Find where the given text appears and provide that cell's center as [x, y] coordinate. 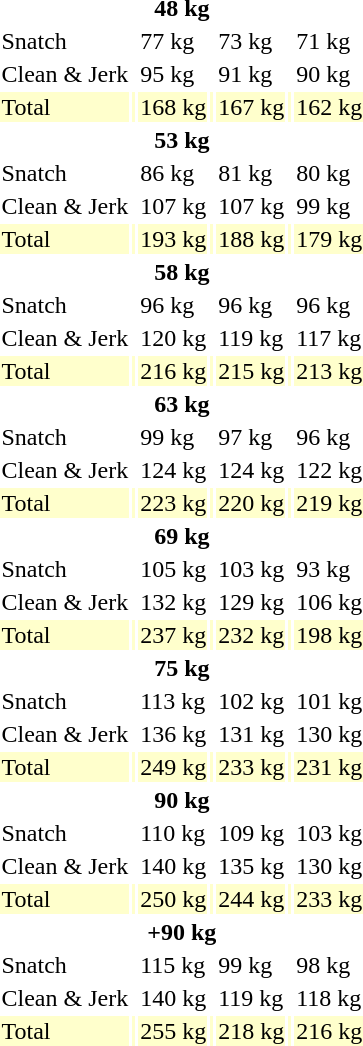
232 kg [252, 635]
131 kg [252, 734]
95 kg [174, 74]
168 kg [174, 107]
97 kg [252, 437]
136 kg [174, 734]
216 kg [174, 371]
244 kg [252, 899]
73 kg [252, 41]
105 kg [174, 569]
120 kg [174, 338]
135 kg [252, 866]
193 kg [174, 239]
188 kg [252, 239]
220 kg [252, 503]
91 kg [252, 74]
167 kg [252, 107]
109 kg [252, 833]
115 kg [174, 965]
129 kg [252, 602]
77 kg [174, 41]
110 kg [174, 833]
132 kg [174, 602]
102 kg [252, 701]
215 kg [252, 371]
249 kg [174, 767]
113 kg [174, 701]
218 kg [252, 1031]
103 kg [252, 569]
237 kg [174, 635]
255 kg [174, 1031]
223 kg [174, 503]
250 kg [174, 899]
86 kg [174, 173]
81 kg [252, 173]
233 kg [252, 767]
